Pinpoint the cell where the given text exists, returning its [x, y] midpoint coordinate. 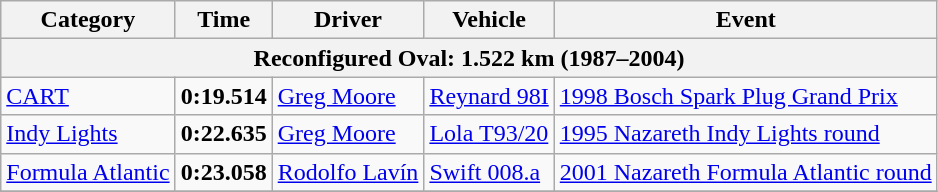
0:19.514 [224, 96]
Event [746, 20]
Swift 008.a [489, 172]
Rodolfo Lavín [348, 172]
1995 Nazareth Indy Lights round [746, 134]
1998 Bosch Spark Plug Grand Prix [746, 96]
Reconfigured Oval: 1.522 km (1987–2004) [469, 58]
Reynard 98I [489, 96]
0:23.058 [224, 172]
Category [88, 20]
Time [224, 20]
Indy Lights [88, 134]
CART [88, 96]
Vehicle [489, 20]
0:22.635 [224, 134]
Formula Atlantic [88, 172]
Lola T93/20 [489, 134]
Driver [348, 20]
2001 Nazareth Formula Atlantic round [746, 172]
